For the text-containing cell, return its midpoint in [x, y] coordinate format. 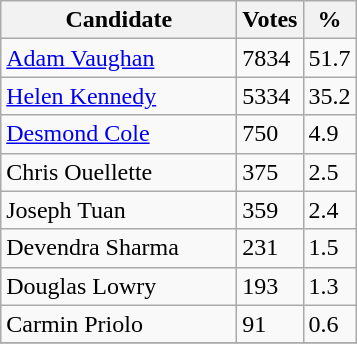
1.3 [330, 286]
193 [270, 286]
Votes [270, 20]
Helen Kennedy [119, 96]
91 [270, 324]
750 [270, 134]
1.5 [330, 248]
% [330, 20]
Carmin Priolo [119, 324]
Douglas Lowry [119, 286]
2.5 [330, 172]
4.9 [330, 134]
Adam Vaughan [119, 58]
231 [270, 248]
Joseph Tuan [119, 210]
35.2 [330, 96]
359 [270, 210]
7834 [270, 58]
Desmond Cole [119, 134]
0.6 [330, 324]
Chris Ouellette [119, 172]
Devendra Sharma [119, 248]
Candidate [119, 20]
5334 [270, 96]
51.7 [330, 58]
375 [270, 172]
2.4 [330, 210]
